Return the (x, y) coordinate for the center point of the cell that contains the specified text.  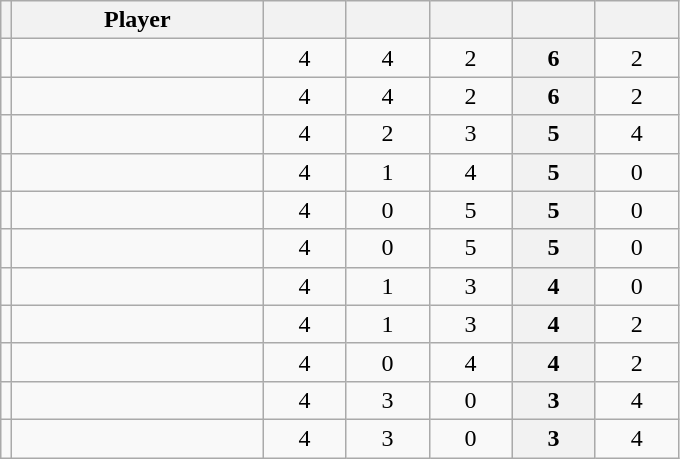
Player (138, 20)
